For the text-containing cell, return its midpoint in [x, y] coordinate format. 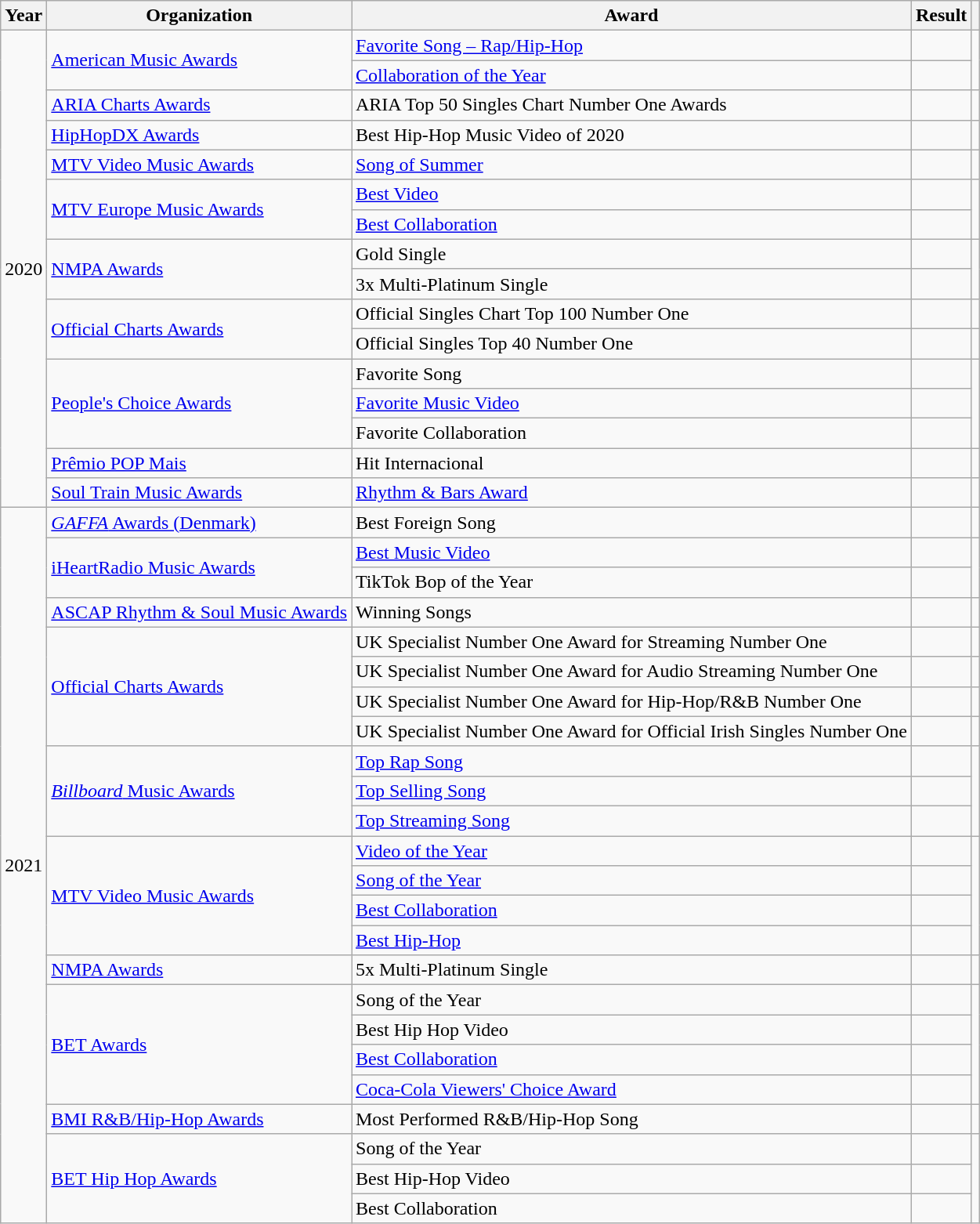
Best Music Video [631, 552]
GAFFA Awards (Denmark) [199, 523]
Top Rap Song [631, 761]
Gold Single [631, 254]
Favorite Song [631, 374]
American Music Awards [199, 60]
BMI R&B/Hip-Hop Awards [199, 1119]
Song of Summer [631, 165]
Coca-Cola Viewers' Choice Award [631, 1089]
Most Performed R&B/Hip-Hop Song [631, 1119]
Collaboration of the Year [631, 75]
Billboard Music Awards [199, 791]
iHeartRadio Music Awards [199, 567]
Organization [199, 16]
Favorite Collaboration [631, 433]
Official Singles Chart Top 100 Number One [631, 313]
Result [941, 16]
Rhythm & Bars Award [631, 493]
Soul Train Music Awards [199, 493]
Best Foreign Song [631, 523]
ARIA Top 50 Singles Chart Number One Awards [631, 105]
Official Singles Top 40 Number One [631, 343]
Award [631, 16]
Best Hip Hop Video [631, 1030]
ASCAP Rhythm & Soul Music Awards [199, 612]
Prêmio POP Mais [199, 463]
BET Awards [199, 1045]
BET Hip Hop Awards [199, 1179]
Video of the Year [631, 850]
UK Specialist Number One Award for Audio Streaming Number One [631, 672]
HipHopDX Awards [199, 135]
Favorite Music Video [631, 404]
Winning Songs [631, 612]
Top Streaming Song [631, 820]
TikTok Bop of the Year [631, 582]
2021 [24, 866]
Year [24, 16]
2020 [24, 270]
Top Selling Song [631, 791]
MTV Europe Music Awards [199, 209]
Best Video [631, 194]
Best Hip-Hop [631, 940]
Best Hip-Hop Video [631, 1179]
Best Hip-Hop Music Video of 2020 [631, 135]
UK Specialist Number One Award for Hip-Hop/R&B Number One [631, 701]
Favorite Song – Rap/Hip-Hop [631, 45]
Hit Internacional [631, 463]
UK Specialist Number One Award for Official Irish Singles Number One [631, 731]
5x Multi-Platinum Single [631, 970]
3x Multi-Platinum Single [631, 284]
ARIA Charts Awards [199, 105]
UK Specialist Number One Award for Streaming Number One [631, 642]
People's Choice Awards [199, 404]
